Find where the given text appears and provide that cell's center as (X, Y) coordinate. 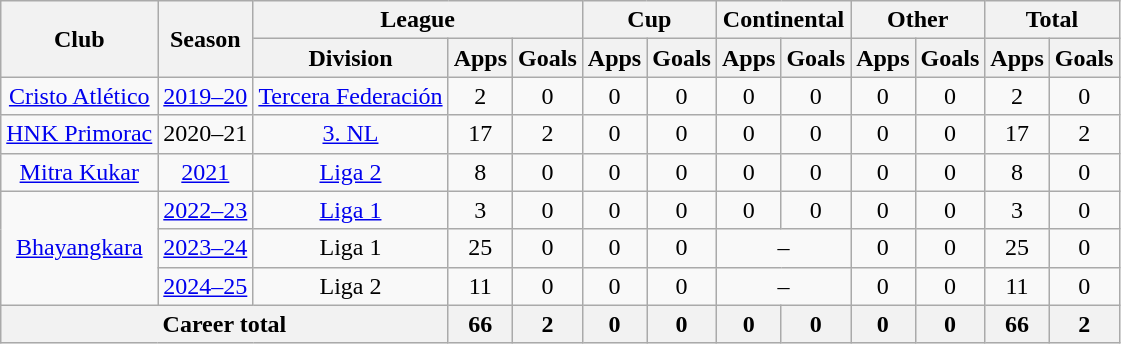
Mitra Kukar (80, 172)
Other (918, 20)
Bhayangkara (80, 248)
Career total (224, 324)
2023–24 (206, 248)
Cristo Atlético (80, 96)
2022–23 (206, 210)
2020–21 (206, 134)
HNK Primorac (80, 134)
League (418, 20)
Total (1052, 20)
Continental (783, 20)
Season (206, 39)
Club (80, 39)
2024–25 (206, 286)
Cup (649, 20)
2019–20 (206, 96)
2021 (206, 172)
Tercera Federación (350, 96)
3. NL (350, 134)
Division (350, 58)
